Extract the (X, Y) coordinate from the center of the cell holding the provided text.  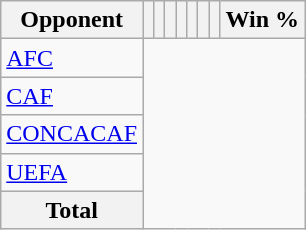
UEFA (72, 172)
CAF (72, 96)
Opponent (72, 20)
CONCACAF (72, 134)
Total (72, 210)
AFC (72, 58)
Win % (262, 20)
